Scan for the cell matching the given text and deliver its [x, y] coordinate at center. 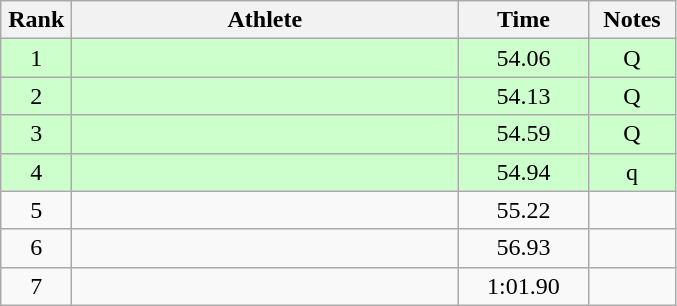
7 [36, 286]
54.06 [524, 58]
54.59 [524, 134]
2 [36, 96]
5 [36, 210]
Athlete [265, 20]
54.94 [524, 172]
1 [36, 58]
Notes [632, 20]
54.13 [524, 96]
56.93 [524, 248]
Rank [36, 20]
q [632, 172]
55.22 [524, 210]
Time [524, 20]
1:01.90 [524, 286]
6 [36, 248]
3 [36, 134]
4 [36, 172]
